Output the (X, Y) coordinate of the center of the cell containing the given text.  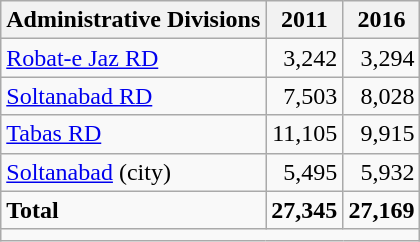
9,915 (382, 134)
Total (134, 210)
3,242 (304, 58)
Soltanabad (city) (134, 172)
27,345 (304, 210)
2016 (382, 20)
7,503 (304, 96)
5,932 (382, 172)
Robat-e Jaz RD (134, 58)
Administrative Divisions (134, 20)
27,169 (382, 210)
11,105 (304, 134)
5,495 (304, 172)
8,028 (382, 96)
3,294 (382, 58)
Tabas RD (134, 134)
2011 (304, 20)
Soltanabad RD (134, 96)
